Capture the cell that displays the provided text and extract its [x, y] central coordinate. 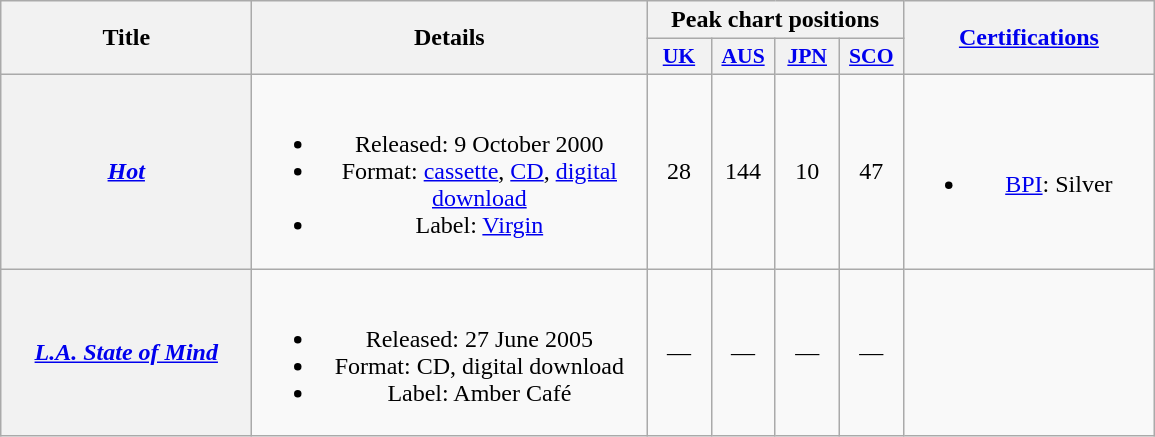
L.A. State of Mind [126, 352]
Hot [126, 171]
Released: 27 June 2005Format: CD, digital downloadLabel: Amber Café [450, 352]
144 [743, 171]
JPN [807, 57]
Details [450, 38]
10 [807, 171]
AUS [743, 57]
28 [679, 171]
Certifications [1028, 38]
Peak chart positions [775, 20]
Released: 9 October 2000Format: cassette, CD, digital downloadLabel: Virgin [450, 171]
47 [871, 171]
BPI: Silver [1028, 171]
UK [679, 57]
SCO [871, 57]
Title [126, 38]
